Identify which cell holds the provided text, then report its [x, y] central coordinate. 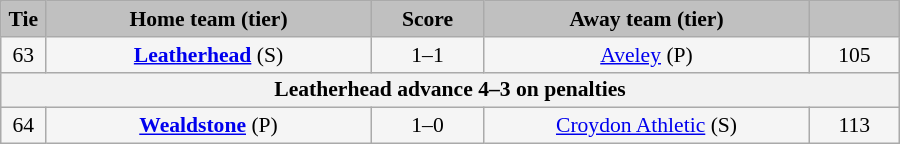
Tie [24, 19]
113 [854, 126]
Away team (tier) [647, 19]
Leatherhead (S) [209, 55]
63 [24, 55]
1–0 [427, 126]
Score [427, 19]
105 [854, 55]
Croydon Athletic (S) [647, 126]
Wealdstone (P) [209, 126]
64 [24, 126]
Home team (tier) [209, 19]
1–1 [427, 55]
Aveley (P) [647, 55]
Leatherhead advance 4–3 on penalties [450, 90]
